Identify which cell holds the provided text, then report its (X, Y) central coordinate. 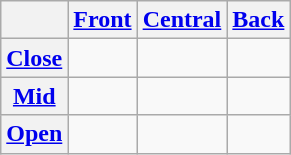
Open (34, 134)
Close (34, 58)
Back (258, 20)
Mid (34, 96)
Central (182, 20)
Front (102, 20)
